Return [X, Y] of the center of cell containing provided text 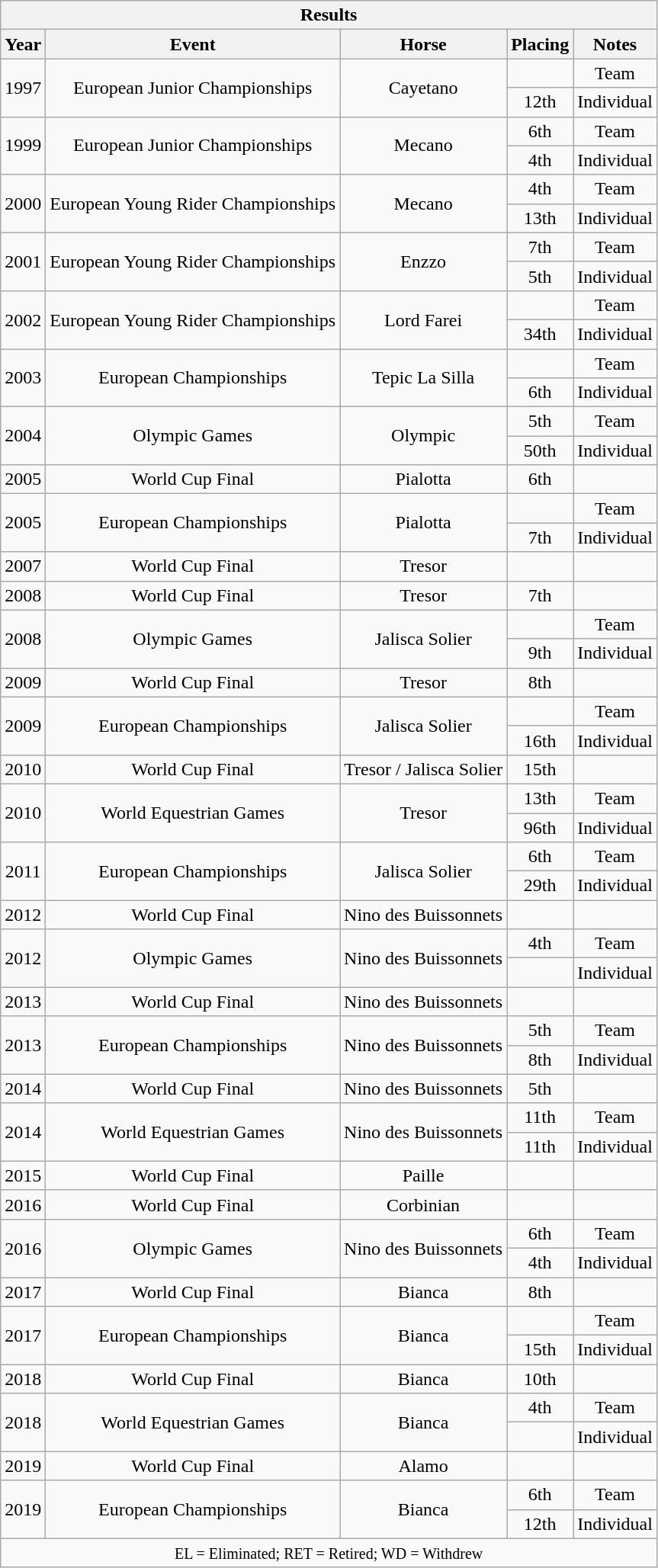
2003 [23, 378]
Placing [540, 44]
Year [23, 44]
2001 [23, 261]
Olympic [424, 436]
2007 [23, 566]
Corbinian [424, 1204]
Lord Farei [424, 319]
Horse [424, 44]
9th [540, 653]
Notes [615, 44]
2015 [23, 1175]
Alamo [424, 1466]
Event [193, 44]
Tresor / Jalisca Solier [424, 769]
34th [540, 334]
2002 [23, 319]
Cayetano [424, 88]
16th [540, 740]
96th [540, 827]
EL = Eliminated; RET = Retired; WD = Withdrew [329, 1553]
29th [540, 886]
2004 [23, 436]
Paille [424, 1175]
1997 [23, 88]
2000 [23, 204]
2011 [23, 871]
Tepic La Silla [424, 378]
Results [329, 15]
10th [540, 1379]
Enzzo [424, 261]
1999 [23, 146]
50th [540, 451]
